From the cell containing the given text, extract its center point as [x, y] coordinate. 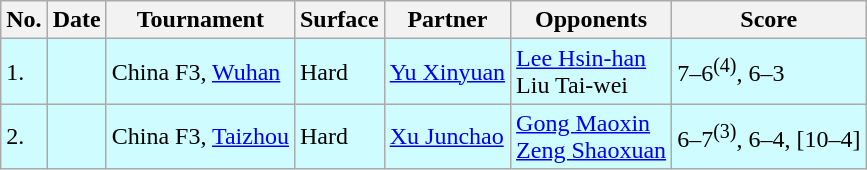
Date [76, 20]
Tournament [200, 20]
6–7(3), 6–4, [10–4] [769, 136]
2. [24, 136]
7–6(4), 6–3 [769, 72]
China F3, Taizhou [200, 136]
Surface [339, 20]
Yu Xinyuan [447, 72]
Opponents [592, 20]
Gong Maoxin Zeng Shaoxuan [592, 136]
China F3, Wuhan [200, 72]
Score [769, 20]
Xu Junchao [447, 136]
Partner [447, 20]
1. [24, 72]
Lee Hsin-han Liu Tai-wei [592, 72]
No. [24, 20]
